Return the [X, Y] coordinate for the center point of the cell that contains the specified text.  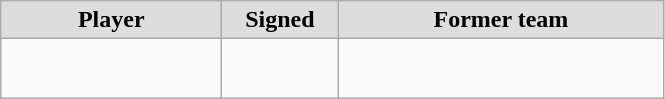
Player [112, 20]
Signed [280, 20]
Former team [501, 20]
